Search for the cell housing the specified text and yield its (x, y) center coordinate. 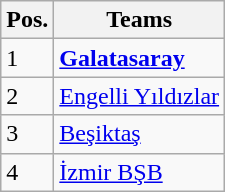
4 (28, 172)
İzmir BŞB (140, 172)
Engelli Yıldızlar (140, 96)
2 (28, 96)
Pos. (28, 20)
Teams (140, 20)
Beşiktaş (140, 134)
1 (28, 58)
Galatasaray (140, 58)
3 (28, 134)
